Determine the [X, Y] coordinate at the center of the cell enclosing the given text.  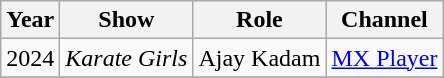
Role [260, 20]
2024 [30, 58]
Show [126, 20]
Ajay Kadam [260, 58]
Channel [384, 20]
Karate Girls [126, 58]
Year [30, 20]
MX Player [384, 58]
